Find where the given text appears and provide that cell's center as [x, y] coordinate. 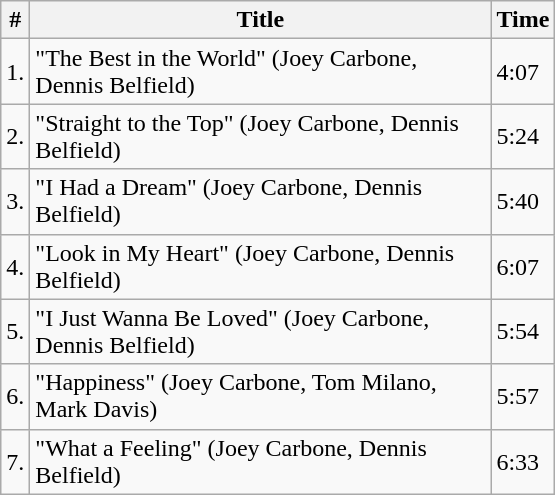
6. [16, 396]
"Straight to the Top" (Joey Carbone, Dennis Belfield) [260, 136]
1. [16, 72]
4. [16, 266]
3. [16, 202]
4:07 [523, 72]
6:33 [523, 462]
5. [16, 332]
6:07 [523, 266]
"The Best in the World" (Joey Carbone, Dennis Belfield) [260, 72]
"I Had a Dream" (Joey Carbone, Dennis Belfield) [260, 202]
"Happiness" (Joey Carbone, Tom Milano, Mark Davis) [260, 396]
5:57 [523, 396]
"I Just Wanna Be Loved" (Joey Carbone, Dennis Belfield) [260, 332]
Time [523, 20]
Title [260, 20]
5:54 [523, 332]
"What a Feeling" (Joey Carbone, Dennis Belfield) [260, 462]
2. [16, 136]
"Look in My Heart" (Joey Carbone, Dennis Belfield) [260, 266]
5:40 [523, 202]
5:24 [523, 136]
# [16, 20]
7. [16, 462]
